Capture the cell that displays the provided text and extract its [x, y] central coordinate. 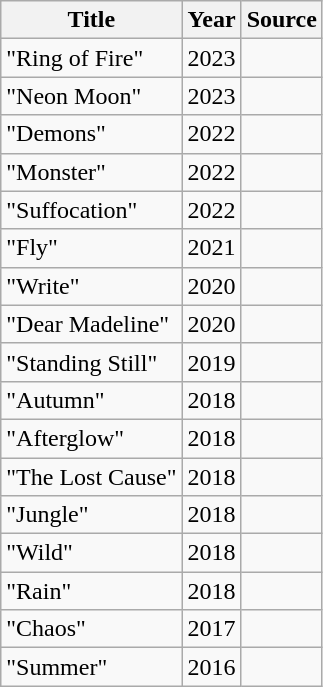
"Ring of Fire" [92, 58]
"The Lost Cause" [92, 477]
"Wild" [92, 553]
2019 [212, 362]
2021 [212, 248]
Title [92, 20]
"Chaos" [92, 629]
"Write" [92, 286]
"Demons" [92, 134]
"Neon Moon" [92, 96]
"Monster" [92, 172]
"Autumn" [92, 400]
"Jungle" [92, 515]
"Rain" [92, 591]
"Standing Still" [92, 362]
"Fly" [92, 248]
"Afterglow" [92, 438]
2016 [212, 667]
2017 [212, 629]
"Dear Madeline" [92, 324]
"Summer" [92, 667]
Source [282, 20]
Year [212, 20]
"Suffocation" [92, 210]
